Detect which cell encompasses the target text, then output its [X, Y] center coordinate. 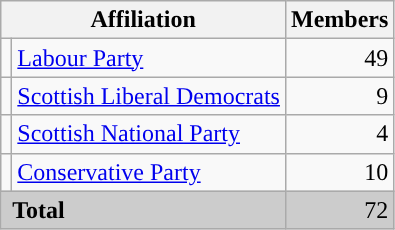
Scottish National Party [149, 134]
9 [339, 96]
Labour Party [149, 58]
49 [339, 58]
Total [144, 210]
10 [339, 172]
Members [339, 20]
Conservative Party [149, 172]
Affiliation [144, 20]
72 [339, 210]
Scottish Liberal Democrats [149, 96]
4 [339, 134]
